Output the [X, Y] coordinate of the center of the cell containing the given text.  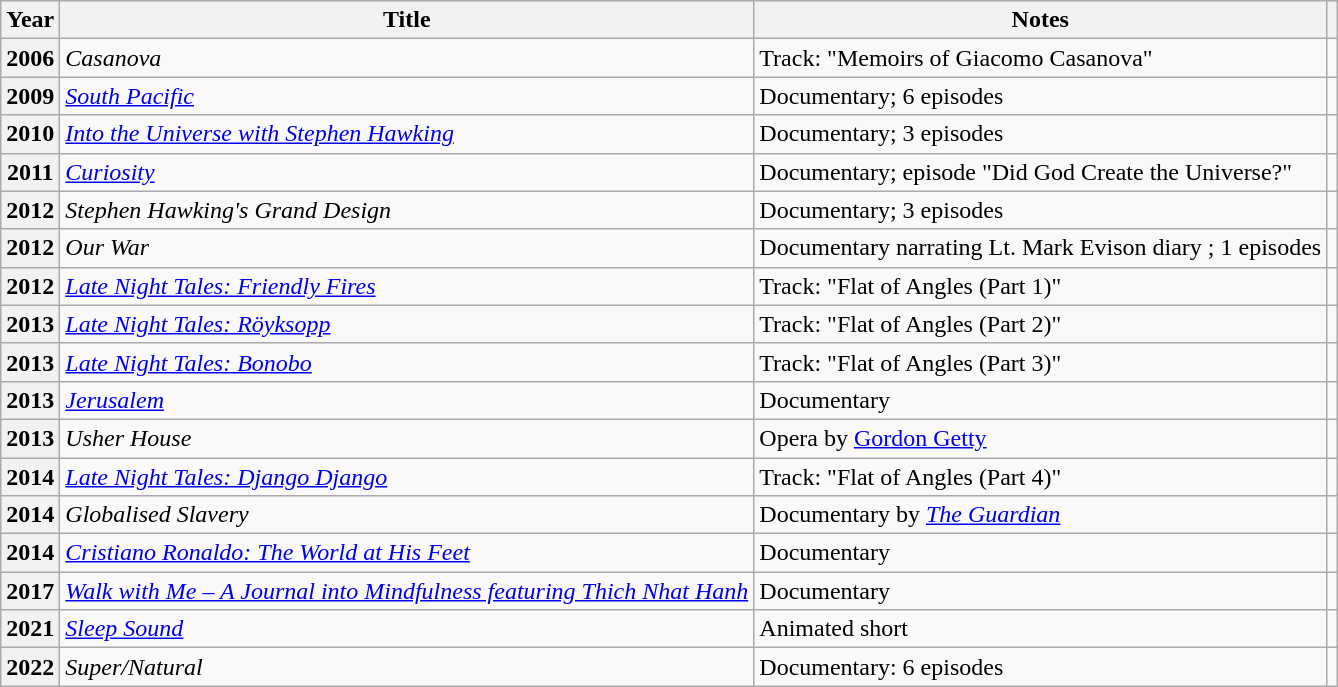
Curiosity [407, 172]
Title [407, 20]
Notes [1040, 20]
Track: "Memoirs of Giacomo Casanova" [1040, 58]
2021 [30, 629]
Our War [407, 248]
2011 [30, 172]
Track: "Flat of Angles (Part 4)" [1040, 477]
2022 [30, 667]
Jerusalem [407, 400]
Cristiano Ronaldo: The World at His Feet [407, 553]
Track: "Flat of Angles (Part 2)" [1040, 324]
Track: "Flat of Angles (Part 3)" [1040, 362]
Year [30, 20]
Documentary by The Guardian [1040, 515]
Documentary; episode "Did God Create the Universe?" [1040, 172]
Globalised Slavery [407, 515]
2017 [30, 591]
2006 [30, 58]
Documentary: 6 episodes [1040, 667]
Documentary narrating Lt. Mark Evison diary ; 1 episodes [1040, 248]
Opera by Gordon Getty [1040, 438]
Track: "Flat of Angles (Part 1)" [1040, 286]
Into the Universe with Stephen Hawking [407, 134]
2009 [30, 96]
Usher House [407, 438]
Walk with Me – A Journal into Mindfulness featuring Thich Nhat Hanh [407, 591]
South Pacific [407, 96]
2010 [30, 134]
Casanova [407, 58]
Late Night Tales: Bonobo [407, 362]
Stephen Hawking's Grand Design [407, 210]
Late Night Tales: Friendly Fires [407, 286]
Animated short [1040, 629]
Super/Natural [407, 667]
Late Night Tales: Django Django [407, 477]
Sleep Sound [407, 629]
Documentary; 6 episodes [1040, 96]
Late Night Tales: Röyksopp [407, 324]
